Determine the [X, Y] coordinate at the center of the cell enclosing the given text.  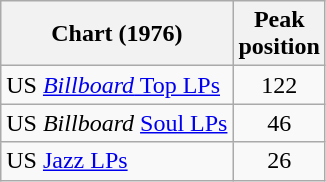
Peakposition [279, 34]
122 [279, 85]
US Jazz LPs [117, 161]
US Billboard Soul LPs [117, 123]
46 [279, 123]
26 [279, 161]
Chart (1976) [117, 34]
US Billboard Top LPs [117, 85]
